Determine the [X, Y] coordinate at the center of the cell enclosing the given text.  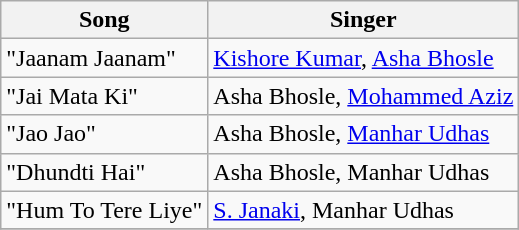
S. Janaki, Manhar Udhas [364, 210]
Kishore Kumar, Asha Bhosle [364, 58]
"Jao Jao" [104, 134]
"Dhundti Hai" [104, 172]
"Jai Mata Ki" [104, 96]
"Jaanam Jaanam" [104, 58]
Song [104, 20]
"Hum To Tere Liye" [104, 210]
Singer [364, 20]
Asha Bhosle, Mohammed Aziz [364, 96]
